Find where the given text appears and provide that cell's center as [x, y] coordinate. 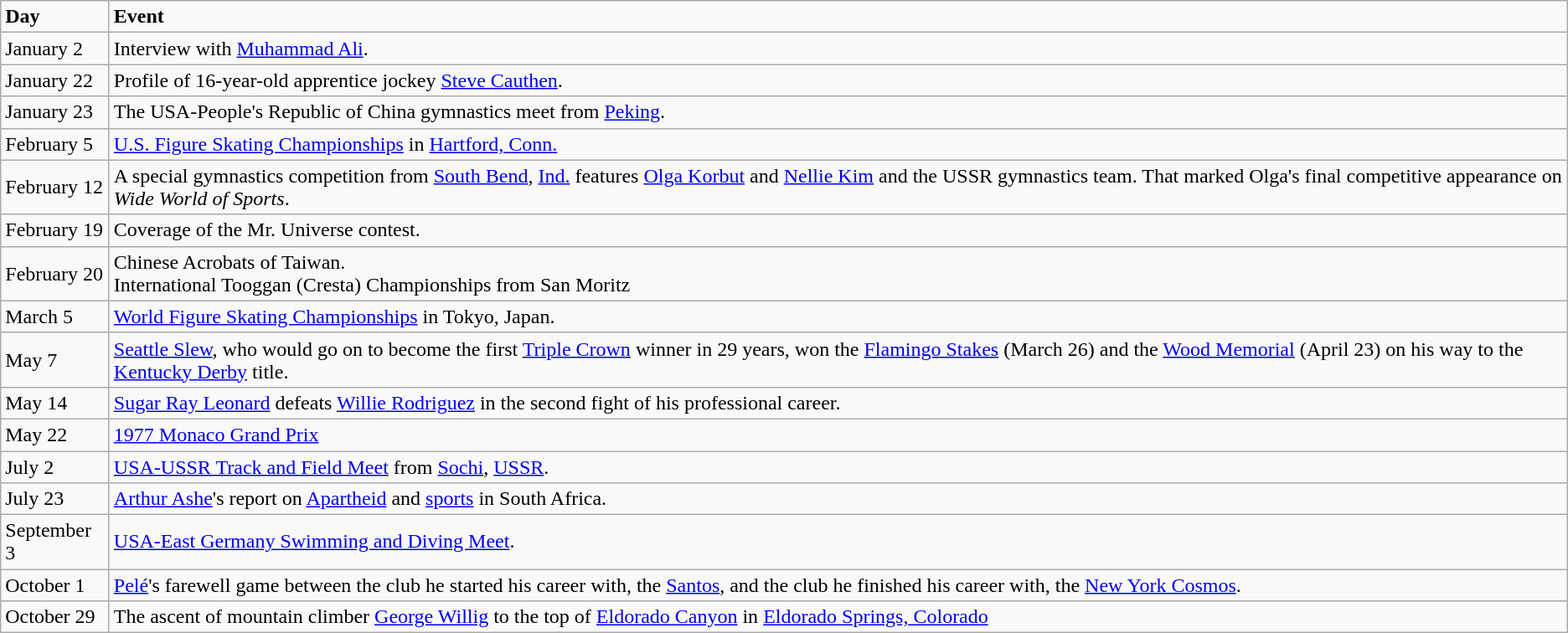
World Figure Skating Championships in Tokyo, Japan. [838, 316]
January 2 [55, 49]
Arthur Ashe's report on Apartheid and sports in South Africa. [838, 499]
USA-USSR Track and Field Meet from Sochi, USSR. [838, 466]
January 23 [55, 112]
Chinese Acrobats of Taiwan. International Tooggan (Cresta) Championships from San Moritz [838, 273]
U.S. Figure Skating Championships in Hartford, Conn. [838, 144]
March 5 [55, 316]
Interview with Muhammad Ali. [838, 49]
February 20 [55, 273]
1977 Monaco Grand Prix [838, 435]
USA-East Germany Swimming and Diving Meet. [838, 543]
Profile of 16-year-old apprentice jockey Steve Cauthen. [838, 80]
September 3 [55, 543]
July 2 [55, 466]
The USA-People's Republic of China gymnastics meet from Peking. [838, 112]
Coverage of the Mr. Universe contest. [838, 230]
February 5 [55, 144]
Pelé's farewell game between the club he started his career with, the Santos, and the club he finished his career with, the New York Cosmos. [838, 585]
October 1 [55, 585]
May 14 [55, 403]
The ascent of mountain climber George Willig to the top of Eldorado Canyon in Eldorado Springs, Colorado [838, 617]
January 22 [55, 80]
February 12 [55, 188]
Day [55, 17]
May 7 [55, 360]
February 19 [55, 230]
July 23 [55, 499]
Sugar Ray Leonard defeats Willie Rodriguez in the second fight of his professional career. [838, 403]
October 29 [55, 617]
Event [838, 17]
May 22 [55, 435]
